Search for the cell housing the specified text and yield its (x, y) center coordinate. 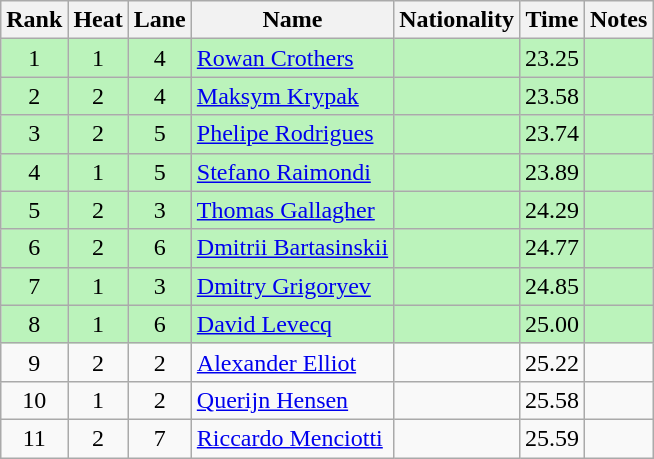
8 (34, 324)
25.00 (552, 324)
Thomas Gallagher (292, 210)
Phelipe Rodrigues (292, 134)
Rank (34, 20)
11 (34, 438)
Name (292, 20)
Querijn Hensen (292, 400)
25.58 (552, 400)
23.25 (552, 58)
24.77 (552, 248)
Heat (98, 20)
24.85 (552, 286)
25.22 (552, 362)
23.58 (552, 96)
25.59 (552, 438)
Nationality (457, 20)
10 (34, 400)
Lane (160, 20)
Alexander Elliot (292, 362)
Dmitrii Bartasinskii (292, 248)
Riccardo Menciotti (292, 438)
Maksym Krypak (292, 96)
24.29 (552, 210)
Notes (618, 20)
Dmitry Grigoryev (292, 286)
David Levecq (292, 324)
Time (552, 20)
23.74 (552, 134)
9 (34, 362)
23.89 (552, 172)
Stefano Raimondi (292, 172)
Rowan Crothers (292, 58)
